Identify which cell holds the provided text, then report its [X, Y] central coordinate. 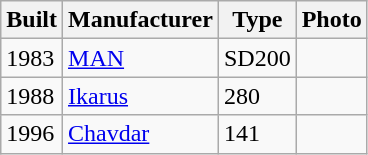
MAN [141, 58]
Chavdar [141, 134]
Type [257, 20]
1996 [32, 134]
141 [257, 134]
Manufacturer [141, 20]
1988 [32, 96]
SD200 [257, 58]
Ikarus [141, 96]
1983 [32, 58]
Photo [332, 20]
Built [32, 20]
280 [257, 96]
